Detect which cell encompasses the target text, then output its [X, Y] center coordinate. 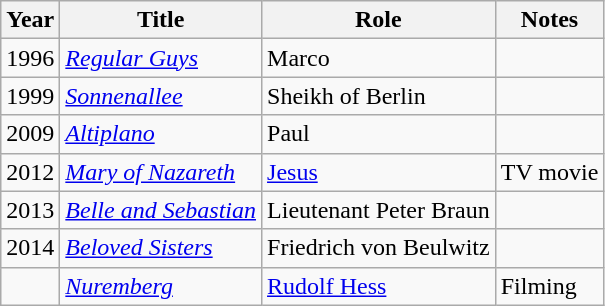
Mary of Nazareth [161, 172]
Title [161, 20]
Paul [379, 134]
Lieutenant Peter Braun [379, 210]
Marco [379, 58]
Jesus [379, 172]
2014 [30, 248]
Friedrich von Beulwitz [379, 248]
Notes [550, 20]
Filming [550, 286]
Rudolf Hess [379, 286]
Sonnenallee [161, 96]
1999 [30, 96]
2013 [30, 210]
Role [379, 20]
Beloved Sisters [161, 248]
Regular Guys [161, 58]
2012 [30, 172]
Belle and Sebastian [161, 210]
TV movie [550, 172]
1996 [30, 58]
2009 [30, 134]
Altiplano [161, 134]
Year [30, 20]
Nuremberg [161, 286]
Sheikh of Berlin [379, 96]
